For the text-containing cell, return its midpoint in (x, y) coordinate format. 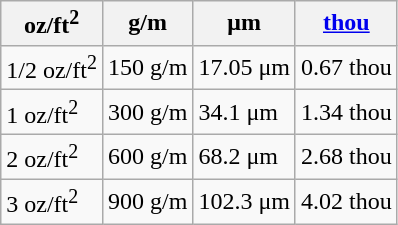
μm (244, 24)
2 oz/ft2 (52, 156)
102.3 μm (244, 202)
thou (346, 24)
g/m (147, 24)
1.34 thou (346, 112)
3 oz/ft2 (52, 202)
1 oz/ft2 (52, 112)
2.68 thou (346, 156)
4.02 thou (346, 202)
900 g/m (147, 202)
68.2 μm (244, 156)
600 g/m (147, 156)
150 g/m (147, 68)
0.67 thou (346, 68)
17.05 μm (244, 68)
300 g/m (147, 112)
oz/ft2 (52, 24)
34.1 μm (244, 112)
1/2 oz/ft2 (52, 68)
